Scan for the cell matching the given text and deliver its (X, Y) coordinate at center. 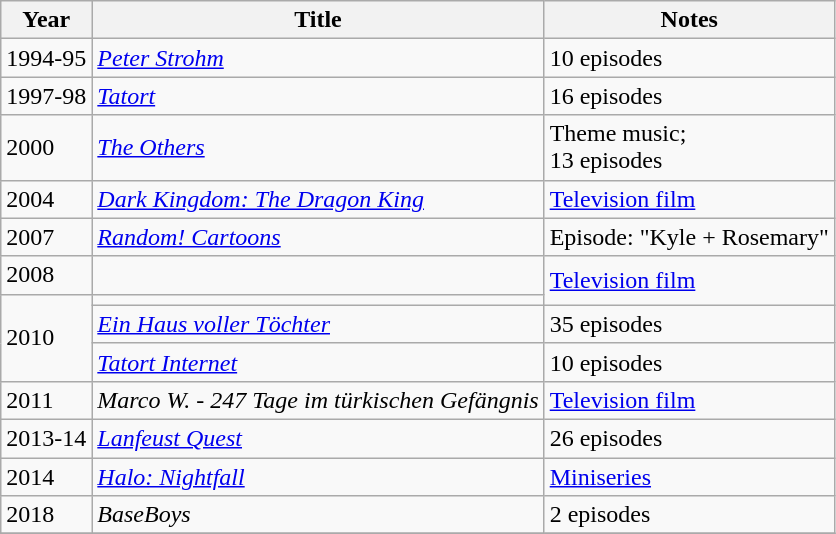
26 episodes (689, 438)
BaseBoys (318, 515)
2013-14 (46, 438)
Miniseries (689, 477)
2004 (46, 199)
35 episodes (689, 324)
2008 (46, 275)
1994-95 (46, 58)
2010 (46, 338)
The Others (318, 148)
Random! Cartoons (318, 237)
Tatort Internet (318, 362)
2000 (46, 148)
2007 (46, 237)
Peter Strohm (318, 58)
16 episodes (689, 96)
Ein Haus voller Töchter (318, 324)
2 episodes (689, 515)
Marco W. - 247 Tage im türkischen Gefängnis (318, 400)
2014 (46, 477)
Notes (689, 20)
Tatort (318, 96)
Theme music;13 episodes (689, 148)
Dark Kingdom: The Dragon King (318, 199)
Lanfeust Quest (318, 438)
1997-98 (46, 96)
Title (318, 20)
Halo: Nightfall (318, 477)
2011 (46, 400)
2018 (46, 515)
Year (46, 20)
Episode: "Kyle + Rosemary" (689, 237)
